For the text-containing cell, return its midpoint in [X, Y] coordinate format. 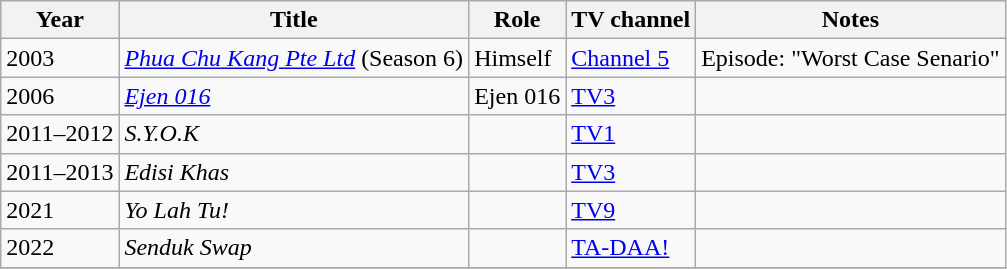
Notes [850, 20]
2022 [60, 248]
TV channel [631, 20]
Year [60, 20]
Phua Chu Kang Pte Ltd (Season 6) [294, 58]
TV9 [631, 210]
Title [294, 20]
2003 [60, 58]
Senduk Swap [294, 248]
2011–2013 [60, 172]
S.Y.O.K [294, 134]
Himself [518, 58]
2021 [60, 210]
Role [518, 20]
TV1 [631, 134]
Yo Lah Tu! [294, 210]
Episode: "Worst Case Senario" [850, 58]
Channel 5 [631, 58]
TA-DAA! [631, 248]
2011–2012 [60, 134]
2006 [60, 96]
Edisi Khas [294, 172]
